Detect which cell encompasses the target text, then output its [x, y] center coordinate. 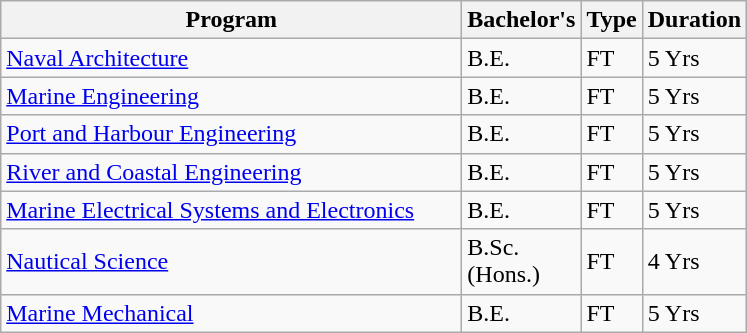
4 Yrs [694, 262]
B.Sc. (Hons.) [522, 262]
River and Coastal Engineering [232, 172]
Marine Engineering [232, 96]
Program [232, 20]
Duration [694, 20]
Nautical Science [232, 262]
Type [612, 20]
Marine Electrical Systems and Electronics [232, 210]
Naval Architecture [232, 58]
Port and Harbour Engineering [232, 134]
Bachelor's [522, 20]
Marine Mechanical [232, 313]
